Detect which cell encompasses the target text, then output its (x, y) center coordinate. 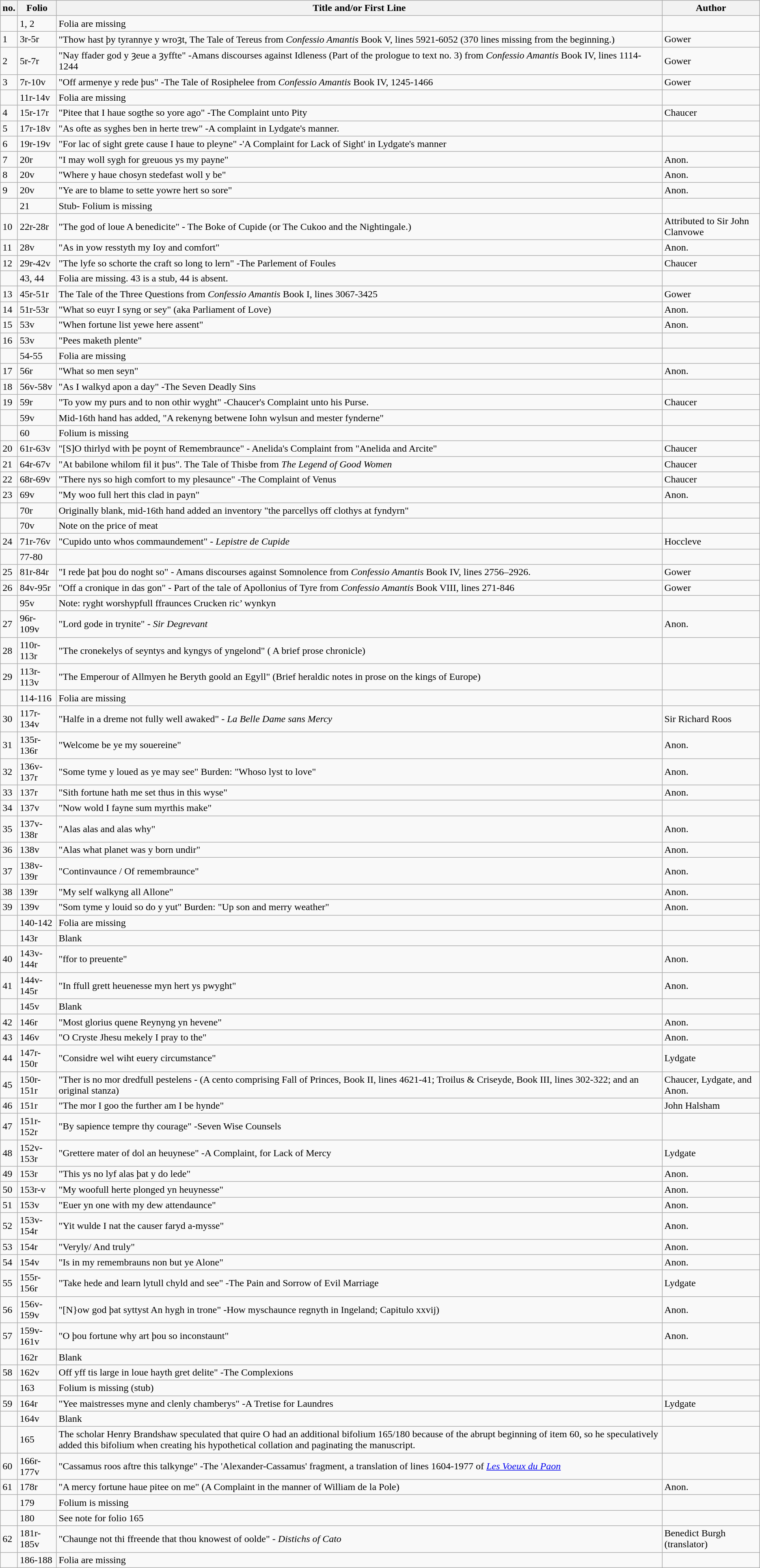
"Thow hast þy tyrannye y wroȝt, The Tale of Tereus from Confessio Amantis Book V, lines 5921-6052 (370 lines missing from the beginning.) (359, 39)
159v-161v (37, 1336)
139r (37, 892)
"By sapience tempre thy courage" -Seven Wise Counsels (359, 1127)
"Pitee that I haue sogthe so yore ago" -The Complaint unto Pity (359, 113)
Hoccleve (711, 541)
Note on the price of meat (359, 526)
"The Emperour of Allmyen he Beryth goold an Egyll" (Brief heraldic notes in prose on the kings of Europe) (359, 677)
30 (9, 719)
3r-5r (37, 39)
Originally blank, mid-16th hand added an inventory "the parcellys off clothys at fyndyrn" (359, 510)
28 (9, 651)
45 (9, 1084)
"O þou fortune why art þou so inconstaunt" (359, 1336)
"For lac of sight grete cause I haue to pleyne" -'A Complaint for Lack of Sight' in Lydgate's manner (359, 144)
"This ys no lyf alas þat y do lede" (359, 1174)
"Grettere mater of dol an heuynese" -A Complaint, for Lack of Mercy (359, 1153)
"As I walkyd apon a day" -The Seven Deadly Sins (359, 387)
113r-113v (37, 677)
"Considre wel wiht euery circumstance" (359, 1058)
153v (37, 1205)
151r-152r (37, 1127)
110r-113r (37, 651)
139v (37, 907)
137v (37, 808)
143r (37, 938)
44 (9, 1058)
22r-28r (37, 227)
"Where y haue chosyn stedefast woll y be" (359, 175)
3 (9, 82)
"My woo full hert this clad in payn" (359, 495)
"ffor to preuente" (359, 959)
140-142 (37, 923)
179 (37, 1503)
19 (9, 402)
"My woofull herte plonged yn heuynesse" (359, 1190)
34 (9, 808)
9 (9, 190)
181r-185v (37, 1539)
16 (9, 340)
62 (9, 1539)
29 (9, 677)
"The god of loue A benedicite" - The Boke of Cupide (or The Cukoo and the Nightingale.) (359, 227)
70v (37, 526)
154v (37, 1262)
"Alas what planet was y born undir" (359, 850)
11r-14v (37, 97)
48 (9, 1153)
114-116 (37, 698)
147r-150r (37, 1058)
7r-10v (37, 82)
"Halfe in a dreme not fully well awaked" - La Belle Dame sans Mercy (359, 719)
42 (9, 1022)
135r-136r (37, 745)
"I may woll sygh for greuous ys my payne" (359, 159)
Title and/or First Line (359, 8)
164v (37, 1419)
"As ofte as syghes ben in herte trew" -A complaint in Lydgate's manner. (359, 128)
152v-153r (37, 1153)
Chaucer, Lydgate, and Anon. (711, 1084)
8 (9, 175)
68r-69v (37, 480)
20r (37, 159)
146v (37, 1037)
"Most glorius quene Reynyng yn hevene" (359, 1022)
166r-177v (37, 1466)
Folium is missing (stub) (359, 1388)
56r (37, 371)
154r (37, 1247)
"Welcome be ye my souereine" (359, 745)
17r-18v (37, 128)
"Chaunge not thi ffreende that thou knowest of oolde" - Distichs of Cato (359, 1539)
41 (9, 985)
"In ffull grett heuenesse myn hert ys pwyght" (359, 985)
59v (37, 417)
26 (9, 588)
4 (9, 113)
70r (37, 510)
"The cronekelys of seyntys and kyngys of yngelond" ( A brief prose chronicle) (359, 651)
"[S]O thirlyd with þe poynt of Remembraunce" - Anelida's Complaint from "Anelida and Arcite" (359, 448)
20 (9, 448)
96r-109v (37, 624)
Attributed to Sir John Clanvowe (711, 227)
2 (9, 61)
1, 2 (37, 24)
43, 44 (37, 279)
Folia are missing. 43 is a stub, 44 is absent. (359, 279)
50 (9, 1190)
Folio (37, 8)
29r-42v (37, 263)
"Sith fortune hath me set thus in this wyse" (359, 793)
150r-151r (37, 1084)
"There nys so high comfort to my plesaunce" -The Complaint of Venus (359, 480)
156v-159v (37, 1309)
"Veryly/ And truly" (359, 1247)
"Yit wulde I nat the causer faryd a-mysse" (359, 1226)
49 (9, 1174)
"The lyfe so schorte the craft so long to lern" -The Parlement of Foules (359, 263)
117r-134v (37, 719)
77-80 (37, 557)
58 (9, 1372)
137r (37, 793)
"Lord gode in trynite" - Sir Degrevant (359, 624)
46 (9, 1106)
"The mor I goo the further am I be hynde" (359, 1106)
"A mercy fortune haue pitee on me" (A Complaint in the manner of William de la Pole) (359, 1487)
47 (9, 1127)
The Tale of the Three Questions from Confessio Amantis Book I, lines 3067-3425 (359, 294)
28v (37, 248)
18 (9, 387)
Sir Richard Roos (711, 719)
"Alas alas and alas why" (359, 829)
54 (9, 1262)
"O Cryste Jhesu mekely I pray to the" (359, 1037)
35 (9, 829)
14 (9, 309)
69v (37, 495)
"Now wold I fayne sum myrthis make" (359, 808)
43 (9, 1037)
138v (37, 850)
153v-154r (37, 1226)
51r-53r (37, 309)
24 (9, 541)
95v (37, 603)
153r-v (37, 1190)
Mid-16th hand has added, "A rekenyng betwene Iohn wylsun and mester fynderne" (359, 417)
"Yee maistresses myne and clenly chamberys" -A Tretise for Laundres (359, 1403)
59 (9, 1403)
"Cupido unto whos commaundement" - Lepistre de Cupide (359, 541)
56 (9, 1309)
155r-156r (37, 1283)
"Pees maketh plente" (359, 340)
12 (9, 263)
15 (9, 325)
32 (9, 772)
"Is in my remembrauns non but ye Alone" (359, 1262)
"Off armenye y rede þus" -The Tale of Rosiphelee from Confessio Amantis Book IV, 1245-1466 (359, 82)
53 (9, 1247)
John Halsham (711, 1106)
144v-145r (37, 985)
5 (9, 128)
165 (37, 1440)
39 (9, 907)
40 (9, 959)
"Continvaunce / Of remembraunce" (359, 871)
151r (37, 1106)
"Off a cronique in das gon" - Part of the tale of Apollonius of Tyre from Confessio Amantis Book VIII, lines 271-846 (359, 588)
23 (9, 495)
145v (37, 1006)
56v-58v (37, 387)
180 (37, 1518)
52 (9, 1226)
57 (9, 1336)
137v-138r (37, 829)
Stub- Folium is missing (359, 206)
no. (9, 8)
84v-95r (37, 588)
Note: ryght worshypfull ffraunces Crucken ric’ wynkyn (359, 603)
143v-144r (37, 959)
"Euer yn one with my dew attendaunce" (359, 1205)
"I rede þat þou do noght so" - Amans discourses against Somnolence from Confessio Amantis Book IV, lines 2756–2926. (359, 572)
27 (9, 624)
"What so men seyn" (359, 371)
11 (9, 248)
61 (9, 1487)
162v (37, 1372)
37 (9, 871)
64r-67v (37, 464)
33 (9, 793)
5r-7r (37, 61)
"At babilone whilom fil it þus". The Tale of Thisbe from The Legend of Good Women (359, 464)
31 (9, 745)
162r (37, 1357)
51 (9, 1205)
10 (9, 227)
"As in yow resstyth my Ioy and comfort" (359, 248)
38 (9, 892)
Benedict Burgh (translator) (711, 1539)
25 (9, 572)
See note for folio 165 (359, 1518)
71r-76v (37, 541)
138v-139r (37, 871)
36 (9, 850)
17 (9, 371)
55 (9, 1283)
178r (37, 1487)
"Ye are to blame to sette yowre hert so sore" (359, 190)
"Some tyme y loued as ye may see" Burden: "Whoso lyst to love" (359, 772)
"What so euyr I syng or sey" (aka Parliament of Love) (359, 309)
22 (9, 480)
59r (37, 402)
"To yow my purs and to non othir wyght" -Chaucer's Complaint unto his Purse. (359, 402)
"My self walkyng all Allone" (359, 892)
"[N}ow god þat syttyst An hygh in trone" -How myschaunce regnyth in Ingeland; Capitulo xxvij) (359, 1309)
45r-51r (37, 294)
15r-17r (37, 113)
146r (37, 1022)
54-55 (37, 356)
Author (711, 8)
"Cassamus roos aftre this talkynge" -The 'Alexander-Cassamus' fragment, a translation of lines 1604-1977 of Les Voeux du Paon (359, 1466)
153r (37, 1174)
Off yff tis large in loue hayth gret delite" -The Complexions (359, 1372)
19r-19v (37, 144)
163 (37, 1388)
"Som tyme y louid so do y yut" Burden: "Up son and merry weather" (359, 907)
7 (9, 159)
164r (37, 1403)
"Take hede and learn lytull chyld and see" -The Pain and Sorrow of Evil Marriage (359, 1283)
61r-63v (37, 448)
136v-137r (37, 772)
186-188 (37, 1560)
"When fortune list yewe here assent" (359, 325)
6 (9, 144)
13 (9, 294)
1 (9, 39)
81r-84r (37, 572)
